Identify which cell holds the provided text, then report its (x, y) central coordinate. 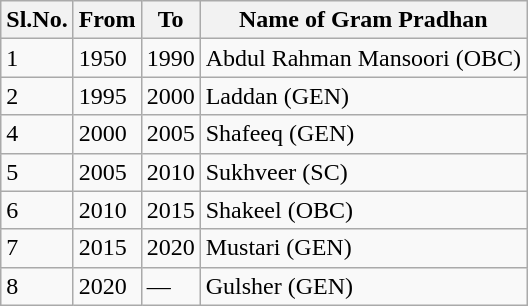
8 (37, 286)
— (170, 286)
Laddan (GEN) (363, 96)
7 (37, 248)
5 (37, 172)
6 (37, 210)
4 (37, 134)
1950 (107, 58)
Shafeeq (GEN) (363, 134)
Sl.No. (37, 20)
1990 (170, 58)
1 (37, 58)
Mustari (GEN) (363, 248)
Name of Gram Pradhan (363, 20)
Sukhveer (SC) (363, 172)
1995 (107, 96)
To (170, 20)
Shakeel (OBC) (363, 210)
2 (37, 96)
Abdul Rahman Mansoori (OBC) (363, 58)
From (107, 20)
Gulsher (GEN) (363, 286)
